For the text-containing cell, return its midpoint in [X, Y] coordinate format. 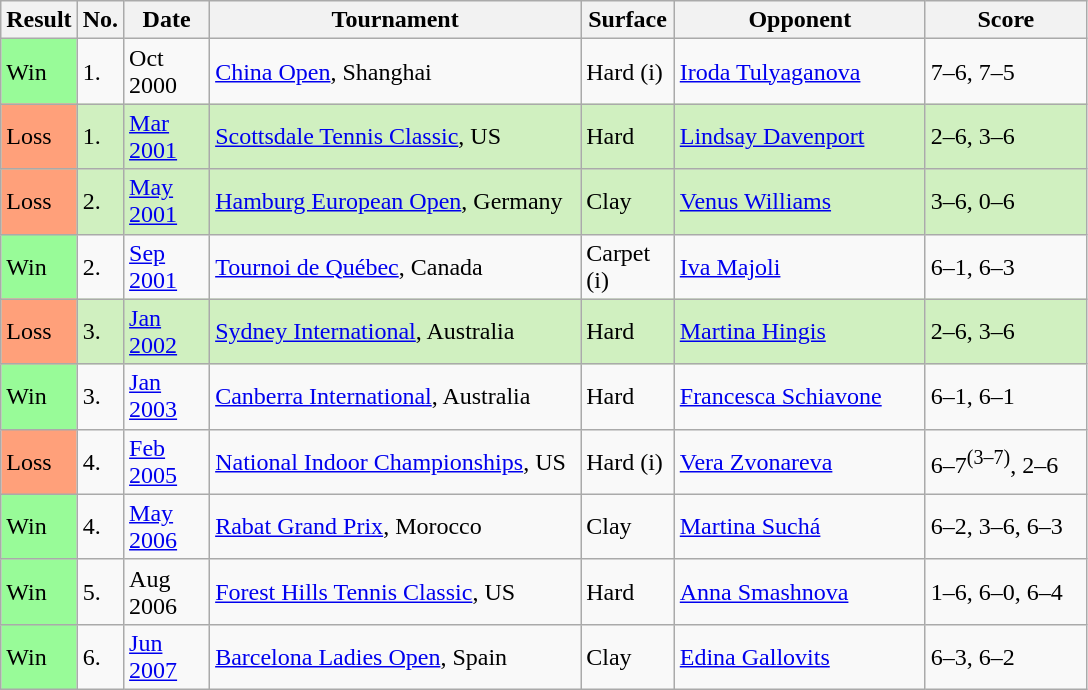
Tournament [396, 20]
National Indoor Championships, US [396, 462]
Martina Suchá [800, 526]
Iroda Tulyaganova [800, 72]
Scottsdale Tennis Classic, US [396, 136]
Venus Williams [800, 202]
Sydney International, Australia [396, 332]
Oct 2000 [167, 72]
6. [100, 656]
6–2, 3–6, 6–3 [1006, 526]
6–1, 6–3 [1006, 266]
Jun 2007 [167, 656]
Jan 2002 [167, 332]
Edina Gallovits [800, 656]
Vera Zvonareva [800, 462]
Martina Hingis [800, 332]
1–6, 6–0, 6–4 [1006, 592]
Feb 2005 [167, 462]
Sep 2001 [167, 266]
Francesca Schiavone [800, 396]
Canberra International, Australia [396, 396]
Barcelona Ladies Open, Spain [396, 656]
Date [167, 20]
Opponent [800, 20]
Aug 2006 [167, 592]
6–7(3–7), 2–6 [1006, 462]
Mar 2001 [167, 136]
Result [39, 20]
7–6, 7–5 [1006, 72]
China Open, Shanghai [396, 72]
Anna Smashnova [800, 592]
Rabat Grand Prix, Morocco [396, 526]
5. [100, 592]
Score [1006, 20]
Hamburg European Open, Germany [396, 202]
No. [100, 20]
6–3, 6–2 [1006, 656]
6–1, 6–1 [1006, 396]
Lindsay Davenport [800, 136]
Jan 2003 [167, 396]
Carpet (i) [628, 266]
Iva Majoli [800, 266]
Tournoi de Québec, Canada [396, 266]
3–6, 0–6 [1006, 202]
May 2006 [167, 526]
May 2001 [167, 202]
Forest Hills Tennis Classic, US [396, 592]
Surface [628, 20]
